Determine the (x, y) coordinate at the center of the cell enclosing the given text.  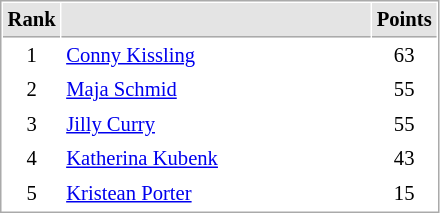
Rank (32, 20)
Katherina Kubenk (216, 158)
15 (404, 194)
5 (32, 194)
43 (404, 158)
4 (32, 158)
2 (32, 90)
Maja Schmid (216, 90)
Conny Kissling (216, 56)
Kristean Porter (216, 194)
Jilly Curry (216, 124)
3 (32, 124)
1 (32, 56)
63 (404, 56)
Points (404, 20)
